Return [x, y] of the center of cell containing provided text 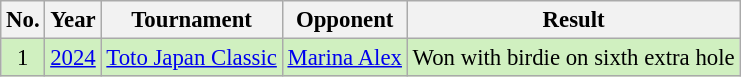
Tournament [192, 20]
Toto Japan Classic [192, 58]
No. [23, 20]
Marina Alex [344, 58]
1 [23, 58]
Result [574, 20]
Won with birdie on sixth extra hole [574, 58]
Year [73, 20]
2024 [73, 58]
Opponent [344, 20]
